Scan for the cell matching the given text and deliver its [X, Y] coordinate at center. 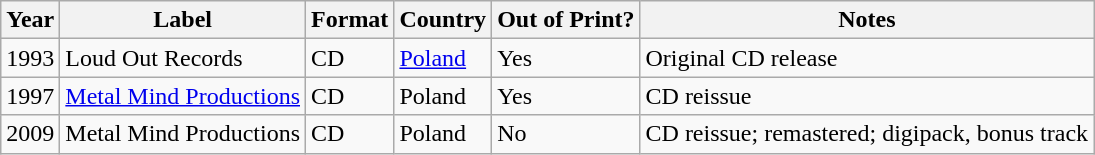
Out of Print? [566, 20]
CD reissue [867, 96]
1997 [30, 96]
No [566, 134]
1993 [30, 58]
Country [443, 20]
2009 [30, 134]
Loud Out Records [183, 58]
Format [350, 20]
Notes [867, 20]
Label [183, 20]
Original CD release [867, 58]
CD reissue; remastered; digipack, bonus track [867, 134]
Year [30, 20]
